Output the [X, Y] coordinate of the center of the cell containing the given text.  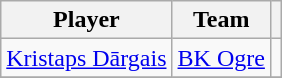
BK Ogre [221, 58]
Team [221, 20]
Player [86, 20]
Kristaps Dārgais [86, 58]
